Return the (X, Y) coordinate for the center point of the cell that contains the specified text.  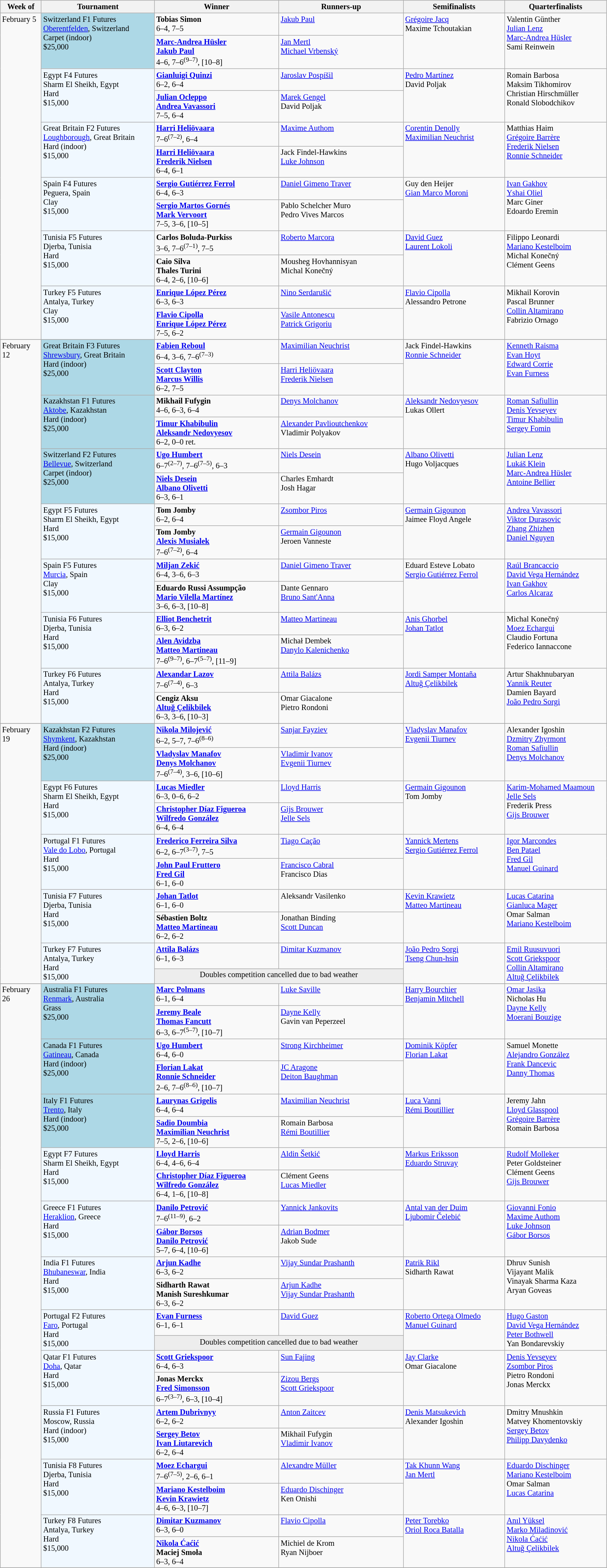
Roberto Marcora (341, 243)
Scott Clayton Marcus Willis 6–2, 7–5 (217, 379)
Lloyd Harris (341, 792)
Tunisia F5 FuturesDjerba, Tunisia Hard $15,000 (98, 258)
Dmitry Mnushkin Matvey Khomentovskiy Sergey Betov Philipp Davydenko (556, 1432)
Elliot Benchetrit 6–3, 6–2 (217, 623)
Dayne Kelly Gavin van Peperzeel (341, 1022)
Luke Saville (341, 994)
Peter Torebko Oriol Roca Batalla (454, 1541)
Egypt F4 FuturesSharm El Sheikh, Egypt Hard $15,000 (98, 95)
Tak Khunn Wang Jan Mertl (454, 1487)
Semifinalists (454, 7)
Jordi Samper Montaña Altuğ Çelikbilek (454, 696)
Antal van der Duim Ljubomir Čelebić (454, 1228)
Spain F4 FuturesPeguera, Spain Clay $15,000 (98, 204)
Michiel de Krom Ryan Nijboer (341, 1552)
Germain Gigounon Jeroen Vanneste (341, 543)
Laurynas Grigelis 6–4, 6–4 (217, 1105)
Portugal F2 FuturesFaro, Portugal Hard $15,000 (98, 1330)
Jonathan Binding Scott Duncan (341, 927)
Alexandre Müller (341, 1471)
Jakub Paul (341, 24)
Kevin Krawietz Matteo Martineau (454, 916)
Moez Echargui 7–6(7–5), 2–6, 6–1 (217, 1471)
Alexander Pavlioutchenkov Vladimir Polyakov (341, 433)
Romain Barbosa Maksim Tikhomirov Christian Hirschmüller Ronald Slobodchikov (556, 95)
Vladyslav Manafov Denys Molchanov 7–6(7–4), 3–6, [10–6] (217, 764)
Turkey F7 FuturesAntalya, Turkey Hard $15,000 (98, 963)
Kazakhstan F2 FuturesShymkent, Kazakhstan Hard (indoor) $25,000 (98, 752)
Sanjar Fayziev (341, 735)
Lucas Catarina Gianluca Mager Omar Salman Mariano Kestelboim (556, 916)
Alen Avidzba Matteo Martineau 7–6(9–7), 6–7(5–7), [11–9] (217, 651)
Mousheg Hovhannisyan Michal Konečný (341, 271)
Week of (21, 7)
Roman Safiullin Denis Yevseyev Timur Khabibulin Sergey Fomin (556, 422)
Clément Geens Lucas Miedler (341, 1185)
Zizou Bergs Scott Griekspoor (341, 1389)
Jack Findel-Hawkins Ronnie Schneider (454, 367)
Attila Balázs (341, 680)
Alexander Igoshin Dzmitry Zhyrmont Roman Safiullin Denys Molchanov (556, 752)
Artur Shakhnubaryan Yannik Reuter Damien Bayard João Pedro Sorgi (556, 696)
Sergio Gutiérrez Ferrol 6–4, 6–3 (217, 189)
Hugo Gaston David Vega Hernández Peter Bothwell Yan Bondarevskiy (556, 1330)
Markus Eriksson Eduardo Struvay (454, 1174)
Strong Kirchheimer (341, 1050)
Anıl Yüksel Marko Miladinović Nikola Ćaćić Altuğ Çelikbilek (556, 1541)
Great Britain F3 FuturesShrewsbury, Great Britain Hard (indoor) $25,000 (98, 367)
Valentin Günther Julian Lenz Marc-Andrea Hüsler Sami Reinwein (556, 41)
Harri Heliövaara 7–6(7–2), 6–4 (217, 134)
Ivan Gakhov Yshai Oliel Marc Giner Edoardo Eremin (556, 204)
Sébastien Boltz Matteo Martineau 6–2, 6–2 (217, 927)
Dimitar Kuzmanov 6–3, 6–0 (217, 1525)
Tom Jomby Alexis Musialek 7–6(7–2), 6–4 (217, 543)
Michał Dembek Danylo Kalenichenko (341, 651)
Scott Griekspoor 6–4, 6–3 (217, 1361)
Dimitar Kuzmanov (341, 956)
Marc-Andrea Hüsler Jakub Paul 4–6, 7–6(9–7), [10–8] (217, 52)
Harry Bourchier Benjamin Mitchell (454, 1011)
Igor Marcondes Ben Patael Fred Gil Manuel Guinard (556, 862)
Nikola Ćaćić Maciej Smoła 6–3, 6–4 (217, 1552)
Flavio Cipolla (341, 1525)
Gábor Borsos Danilo Petrović 5–7, 6–4, [10–6] (217, 1241)
Aleksandr Nedovyesov Lukas Ollert (454, 422)
Fabien Reboul 6–4, 3–6, 7–6(7–3) (217, 352)
Sergio Martos Gornés Mark Vervoort 7–5, 3–6, [10–5] (217, 215)
Qatar F1 FuturesDoha, Qatar Hard $15,000 (98, 1378)
Vasile Antonescu Patrick Grigoriu (341, 324)
Kazakhstan F1 FuturesAktobe, Kazakhstan Hard (indoor) $25,000 (98, 422)
Danilo Petrović 7–6(11–9), 6–2 (217, 1213)
Turkey F5 FuturesAntalya, Turkey Clay $15,000 (98, 313)
Mariano Kestelboim Kevin Krawietz 4–6, 6–3, [10–7] (217, 1499)
Tobias Simon 6–4, 7–5 (217, 24)
Guy den Heijer Gian Marco Moroni (454, 204)
Marc Polmans 6–1, 6–4 (217, 994)
Turkey F8 FuturesAntalya, Turkey Hard $15,000 (98, 1541)
Attila Balázs 6–1, 6–3 (217, 956)
Eduardo Russi Assumpção Mario Vilella Martínez 3–6, 6–3, [10–8] (217, 597)
Florian Lakat Ronnie Schneider 2–6, 7–6(8–6), [10–7] (217, 1078)
Tunisia F7 FuturesDjerba, Tunisia Hard $15,000 (98, 916)
Flavio Cipolla Enrique López Pérez 7–5, 6–2 (217, 324)
Vijay Sundar Prashanth (341, 1268)
Anton Zaitcev (341, 1417)
Corentin Denolly Maximilian Neuchrist (454, 149)
February 5 (21, 176)
Italy F1 FuturesTrento, Italy Hard (indoor) $25,000 (98, 1120)
Matteo Martineau (341, 623)
Australia F1 FuturesRenmark, Australia Grass $25,000 (98, 1011)
Lloyd Harris 6–4, 4–6, 6–4 (217, 1159)
Pedro Martínez David Poljak (454, 95)
Jeremy Jahn Lloyd Glasspool Grégoire Barrère Romain Barbosa (556, 1120)
Marek Gengel David Poljak (341, 106)
Christopher Díaz Figueroa Wilfredo González 6–4, 1–6, [10–8] (217, 1185)
Adrian Bodmer Jakob Sude (341, 1241)
Niels Desein Albano Olivetti 6–3, 6–1 (217, 488)
Artem Dubrivnyy 6–2, 6–2 (217, 1417)
Vladyslav Manafov Evgenii Tiurnev (454, 752)
Germain Gigounon Jaimee Floyd Angele (454, 531)
February 19 (21, 853)
India F1 FuturesBhubaneswar, India Hard $15,000 (98, 1283)
Canada F1 FuturesGatineau, Canada Hard (indoor) $25,000 (98, 1067)
Jack Findel-Hawkins Luke Johnson (341, 162)
Anis Ghorbel Johan Tatlot (454, 640)
Karim-Mohamed Maamoun Jelle Sels Frederik Press Gijs Brouwer (556, 807)
Russia F1 FuturesMoscow, Russia Hard (indoor) $15,000 (98, 1432)
Denis Matsukevich Alexander Igoshin (454, 1432)
Flavio Cipolla Alessandro Petrone (454, 313)
David Guez (341, 1323)
Nikola Milojević 6–2, 5–7, 7–6(8–6) (217, 735)
Patrik Rikl Sidharth Rawat (454, 1283)
Matthias Haim Grégoire Barrère Frederik Nielsen Ronnie Schneider (556, 149)
Omar Giacalone Pietro Rondoni (341, 708)
Sun Fajing (341, 1361)
Frederico Ferreira Silva 6–2, 6–7(3–7), 7–5 (217, 846)
Ugo Humbert 6–7(2–7), 7–6(7–5), 6–3 (217, 461)
Dante Gennaro Bruno Sant'Anna (341, 597)
Jeremy Beale Thomas Fancutt 6–3, 6–7(5–7), [10–7] (217, 1022)
Pablo Schelcher Muro Pedro Vives Marcos (341, 215)
Timur Khabibulin Aleksandr Nedovyesov 6–2, 0–0 ret. (217, 433)
Christopher Díaz Figueroa Wilfredo González 6–4, 6–4 (217, 818)
Niels Desein (341, 461)
Jaroslav Pospíšil (341, 80)
Tunisia F6 FuturesDjerba, Tunisia Hard $15,000 (98, 640)
Giovanni Fonio Maxime Authom Luke Johnson Gábor Borsos (556, 1228)
Caio Silva Thales Turini 6–4, 2–6, [10–6] (217, 271)
Rudolf Molleker Peter Goldsteiner Clément Geens Gijs Brouwer (556, 1174)
Mikhail Fufygin 4–6, 6–3, 6–4 (217, 406)
Gijs Brouwer Jelle Sels (341, 818)
Portugal F1 FuturesVale do Lobo, Portugal Hard $15,000 (98, 862)
Dominik Köpfer Florian Lakat (454, 1067)
Greece F1 FuturesHeraklion, Greece Hard $15,000 (98, 1228)
Switzerland F1 FuturesOberentfelden, Switzerland Carpet (indoor) $25,000 (98, 41)
Quarterfinalists (556, 7)
Albano Olivetti Hugo Voljacques (454, 476)
Eduardo Dischinger Mariano Kestelboim Omar Salman Lucas Catarina (556, 1487)
Andrea Vavassori Viktor Durasovic Zhang Zhizhen Daniel Nguyen (556, 531)
Vladimir Ivanov Evgenii Tiurnev (341, 764)
Maxime Authom (341, 134)
Tiago Cação (341, 846)
Cengiz Aksu Altuğ Çelikbilek 6–3, 3–6, [10–3] (217, 708)
Arjun Kadhe Vijay Sundar Prashanth (341, 1294)
Filippo Leonardi Mariano Kestelboim Michal Konečný Clément Geens (556, 258)
Spain F5 FuturesMurcia, Spain Clay $15,000 (98, 586)
Aldin Šetkić (341, 1159)
Evan Furness 6–1, 6–1 (217, 1323)
Germain Gigounon Tom Jomby (454, 807)
Emil Ruusuvuori Scott Griekspoor Collin Altamirano Altuğ Çelikbilek (556, 963)
Miljan Zekić 6–4, 3–6, 6–3 (217, 570)
Michal Konečný Moez Echargui Claudio Fortuna Federico Iannaccone (556, 640)
Eduardo Dischinger Ken Onishi (341, 1499)
Julian Lenz Lukáš Klein Marc-Andrea Hüsler Antoine Bellier (556, 476)
Julian Ocleppo Andrea Vavassori 7–5, 6–4 (217, 106)
Dhruv Sunish Vijayant Malik Vinayak Sharma Kaza Aryan Goveas (556, 1283)
Aleksandr Vasilenko (341, 900)
Denys Molchanov (341, 406)
Winner (217, 7)
Jonas Merckx Fred Simonsson 6–7(3–7), 6–3, [10–4] (217, 1389)
Romain Barbosa Rémi Boutillier (341, 1132)
Sadio Doumbia Maximilian Neuchrist 7–5, 2–6, [10–6] (217, 1132)
Luca Vanni Rémi Boutillier (454, 1120)
Raúl Brancaccio David Vega Hernández Ivan Gakhov Carlos Alcaraz (556, 586)
Carlos Boluda-Purkiss 3–6, 7–6(7–1), 7–5 (217, 243)
David Guez Laurent Lokoli (454, 258)
Nino Serdarušić (341, 297)
Mikhail Korovin Pascal Brunner Collin Altamirano Fabrizio Ornago (556, 313)
Yannick Jankovits (341, 1213)
Egypt F5 FuturesSharm El Sheikh, Egypt Hard $15,000 (98, 531)
Zsombor Piros (341, 515)
John Paul Fruttero Fred Gil 6–1, 6–0 (217, 874)
Sidharth Rawat Manish Sureshkumar 6–3, 6–2 (217, 1294)
Alexandar Lazov 7–6(7–4), 6–3 (217, 680)
Charles Emhardt Josh Hagar (341, 488)
Harri Heliövaara Frederik Nielsen 6–4, 6–1 (217, 162)
Omar Jasika Nicholas Hu Dayne Kelly Moerani Bouzige (556, 1011)
Denis Yevseyev Zsombor Piros Pietro Rondoni Jonas Merckx (556, 1378)
Gianluigi Quinzi 6–2, 6–4 (217, 80)
Egypt F7 FuturesSharm El Sheikh, Egypt Hard $15,000 (98, 1174)
Francisco Cabral Francisco Dias (341, 874)
Turkey F6 FuturesAntalya, Turkey Hard $15,000 (98, 696)
Roberto Ortega Olmedo Manuel Guinard (454, 1330)
Eduard Esteve Lobato Sergio Gutiérrez Ferrol (454, 586)
Egypt F6 FuturesSharm El Sheikh, Egypt Hard $15,000 (98, 807)
Great Britain F2 FuturesLoughborough, Great Britain Hard (indoor) $15,000 (98, 149)
Ugo Humbert 6–4, 6–0 (217, 1050)
Enrique López Pérez 6–3, 6–3 (217, 297)
Harri Heliövaara Frederik Nielsen (341, 379)
Jan Mertl Michael Vrbenský (341, 52)
Runners-up (341, 7)
Tunisia F8 FuturesDjerba, Tunisia Hard $15,000 (98, 1487)
Tom Jomby 6–2, 6–4 (217, 515)
Kenneth Raisma Evan Hoyt Edward Corrie Evan Furness (556, 367)
Samuel Monette Alejandro González Frank Dancevic Danny Thomas (556, 1067)
Yannick Mertens Sergio Gutiérrez Ferrol (454, 862)
João Pedro Sorgi Tseng Chun-hsin (454, 963)
Lucas Miedler 6–3, 0–6, 6–2 (217, 792)
Jay Clarke Omar Giacalone (454, 1378)
Switzerland F2 FuturesBellevue, Switzerland Carpet (indoor) $25,000 (98, 476)
Johan Tatlot 6–1, 6–0 (217, 900)
Sergey Betov Ivan Liutarevich 6–2, 6–4 (217, 1443)
February 26 (21, 1275)
Tournament (98, 7)
February 12 (21, 531)
JC Aragone Deiton Baughman (341, 1078)
Grégoire Jacq Maxime Tchoutakian (454, 41)
Mikhail Fufygin Vladimir Ivanov (341, 1443)
Arjun Kadhe 6–3, 6–2 (217, 1268)
